Determine the (X, Y) coordinate at the center of the cell enclosing the given text.  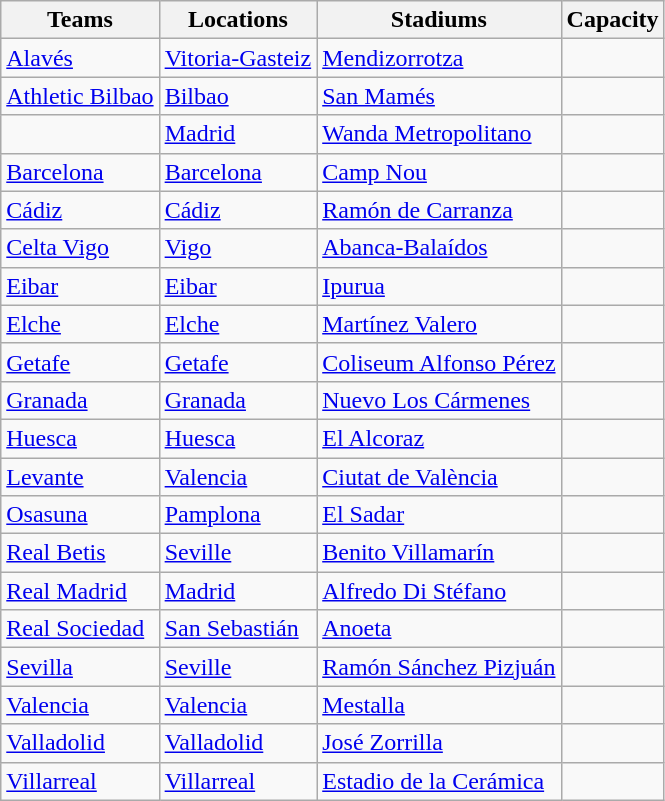
Benito Villamarín (439, 553)
Ipurua (439, 286)
Pamplona (238, 515)
Osasuna (80, 515)
San Sebastián (238, 629)
Coliseum Alfonso Pérez (439, 362)
Bilbao (238, 96)
José Zorrilla (439, 743)
Ciutat de València (439, 477)
El Sadar (439, 515)
Celta Vigo (80, 248)
Martínez Valero (439, 324)
Sevilla (80, 667)
Mendizorrotza (439, 58)
Capacity (612, 20)
Athletic Bilbao (80, 96)
Anoeta (439, 629)
Abanca-Balaídos (439, 248)
Nuevo Los Cármenes (439, 400)
Camp Nou (439, 172)
Real Madrid (80, 591)
Vigo (238, 248)
Estadio de la Cerámica (439, 781)
El Alcoraz (439, 438)
Vitoria-Gasteiz (238, 58)
Alavés (80, 58)
Ramón de Carranza (439, 210)
San Mamés (439, 96)
Wanda Metropolitano (439, 134)
Locations (238, 20)
Ramón Sánchez Pizjuán (439, 667)
Stadiums (439, 20)
Real Betis (80, 553)
Real Sociedad (80, 629)
Mestalla (439, 705)
Teams (80, 20)
Alfredo Di Stéfano (439, 591)
Levante (80, 477)
